For the text-containing cell, return its midpoint in [x, y] coordinate format. 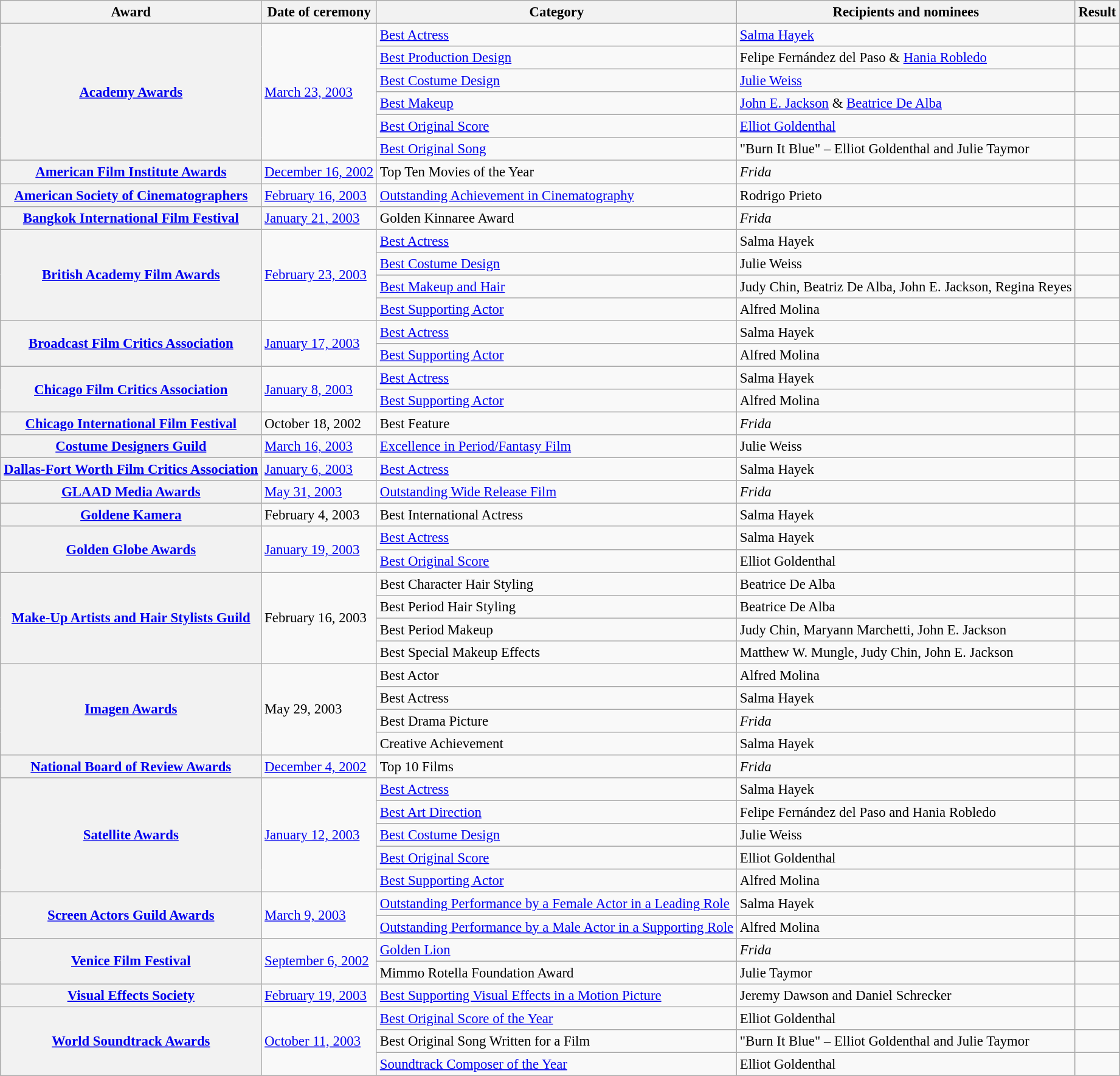
GLAAD Media Awards [131, 492]
Soundtrack Composer of the Year [556, 1064]
Outstanding Performance by a Female Actor in a Leading Role [556, 904]
Mimmo Rotella Foundation Award [556, 973]
British Academy Film Awards [131, 275]
October 11, 2003 [319, 1041]
Best Special Makeup Effects [556, 653]
Golden Lion [556, 949]
Chicago International Film Festival [131, 424]
Best Actor [556, 675]
Goldene Kamera [131, 515]
World Soundtrack Awards [131, 1041]
Felipe Fernández del Paso & Hania Robledo [906, 58]
Outstanding Performance by a Male Actor in a Supporting Role [556, 927]
January 17, 2003 [319, 343]
Recipients and nominees [906, 12]
John E. Jackson & Beatrice De Alba [906, 103]
Result [1097, 12]
Category [556, 12]
Julie Taymor [906, 973]
Academy Awards [131, 92]
Best Feature [556, 424]
Excellence in Period/Fantasy Film [556, 446]
Best Drama Picture [556, 721]
Best Supporting Visual Effects in a Motion Picture [556, 995]
Matthew W. Mungle, Judy Chin, John E. Jackson [906, 653]
Felipe Fernández del Paso and Hania Robledo [906, 813]
Screen Actors Guild Awards [131, 915]
Outstanding Achievement in Cinematography [556, 195]
Golden Globe Awards [131, 550]
Outstanding Wide Release Film [556, 492]
Dallas-Fort Worth Film Critics Association [131, 470]
September 6, 2002 [319, 961]
Jeremy Dawson and Daniel Schrecker [906, 995]
Satellite Awards [131, 835]
Best Art Direction [556, 813]
January 21, 2003 [319, 218]
December 16, 2002 [319, 172]
Best Period Hair Styling [556, 606]
Best Character Hair Styling [556, 584]
Judy Chin, Beatriz De Alba, John E. Jackson, Regina Reyes [906, 286]
Best International Actress [556, 515]
Chicago Film Critics Association [131, 389]
March 9, 2003 [319, 915]
Venice Film Festival [131, 961]
Visual Effects Society [131, 995]
Best Original Song Written for a Film [556, 1041]
American Film Institute Awards [131, 172]
Creative Achievement [556, 744]
Best Original Score of the Year [556, 1018]
Golden Kinnaree Award [556, 218]
January 12, 2003 [319, 835]
Date of ceremony [319, 12]
May 31, 2003 [319, 492]
Judy Chin, Maryann Marchetti, John E. Jackson [906, 630]
January 6, 2003 [319, 470]
December 4, 2002 [319, 767]
February 4, 2003 [319, 515]
October 18, 2002 [319, 424]
February 23, 2003 [319, 275]
January 19, 2003 [319, 550]
Rodrigo Prieto [906, 195]
Top 10 Films [556, 767]
Best Makeup and Hair [556, 286]
National Board of Review Awards [131, 767]
May 29, 2003 [319, 709]
March 23, 2003 [319, 92]
Broadcast Film Critics Association [131, 343]
Make-Up Artists and Hair Stylists Guild [131, 618]
Best Makeup [556, 103]
March 16, 2003 [319, 446]
Top Ten Movies of the Year [556, 172]
Costume Designers Guild [131, 446]
Best Period Makeup [556, 630]
Imagen Awards [131, 709]
Best Original Song [556, 149]
Bangkok International Film Festival [131, 218]
American Society of Cinematographers [131, 195]
Best Production Design [556, 58]
February 19, 2003 [319, 995]
January 8, 2003 [319, 389]
Award [131, 12]
